Output the [x, y] coordinate of the center of the cell containing the given text.  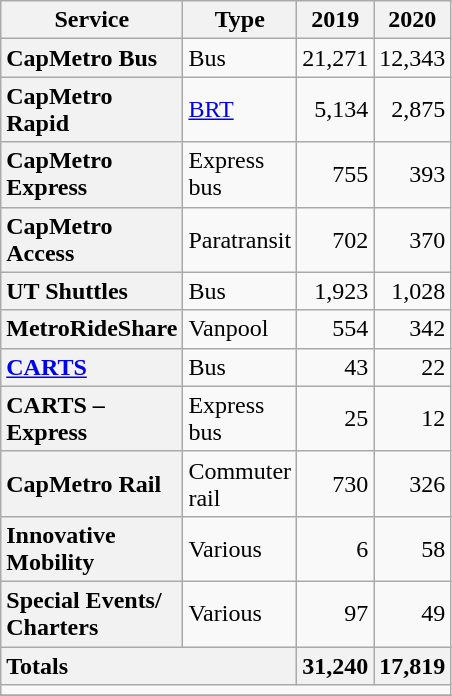
702 [336, 240]
Type [240, 20]
CapMetro Access [92, 240]
17,819 [412, 665]
2019 [336, 20]
BRT [240, 110]
393 [412, 174]
UT Shuttles [92, 291]
43 [336, 367]
Commuter rail [240, 484]
6 [336, 548]
326 [412, 484]
5,134 [336, 110]
58 [412, 548]
CARTS [92, 367]
342 [412, 329]
97 [336, 614]
370 [412, 240]
Paratransit [240, 240]
31,240 [336, 665]
21,271 [336, 58]
25 [336, 418]
Totals [149, 665]
2020 [412, 20]
1,028 [412, 291]
22 [412, 367]
1,923 [336, 291]
Vanpool [240, 329]
2,875 [412, 110]
49 [412, 614]
12 [412, 418]
CapMetro Bus [92, 58]
CARTS – Express [92, 418]
Service [92, 20]
12,343 [412, 58]
Special Events/ Charters [92, 614]
755 [336, 174]
Innovative Mobility [92, 548]
CapMetro Rail [92, 484]
554 [336, 329]
MetroRideShare [92, 329]
CapMetro Express [92, 174]
730 [336, 484]
CapMetro Rapid [92, 110]
